From the cell containing the given text, extract its center point as (x, y) coordinate. 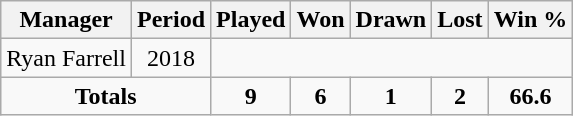
Manager (66, 20)
Win % (530, 20)
6 (320, 96)
Drawn (391, 20)
1 (391, 96)
9 (251, 96)
Period (170, 20)
2 (460, 96)
Lost (460, 20)
Won (320, 20)
Totals (106, 96)
Played (251, 20)
66.6 (530, 96)
2018 (170, 58)
Ryan Farrell (66, 58)
